Detect which cell encompasses the target text, then output its [x, y] center coordinate. 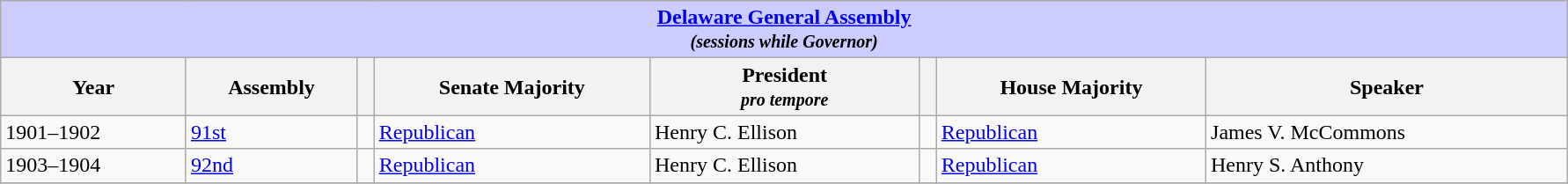
House Majority [1071, 86]
1901–1902 [93, 132]
James V. McCommons [1387, 132]
Assembly [271, 86]
Delaware General Assembly (sessions while Governor) [785, 30]
91st [271, 132]
Henry S. Anthony [1387, 166]
Senate Majority [512, 86]
Presidentpro tempore [784, 86]
Year [93, 86]
Speaker [1387, 86]
1903–1904 [93, 166]
92nd [271, 166]
